Provide the (X, Y) coordinate of the cell's center where the given text is located.  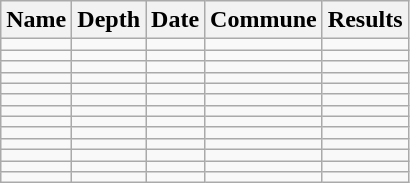
Results (365, 20)
Date (176, 20)
Name (36, 20)
Depth (109, 20)
Commune (264, 20)
